Detect which cell encompasses the target text, then output its (X, Y) center coordinate. 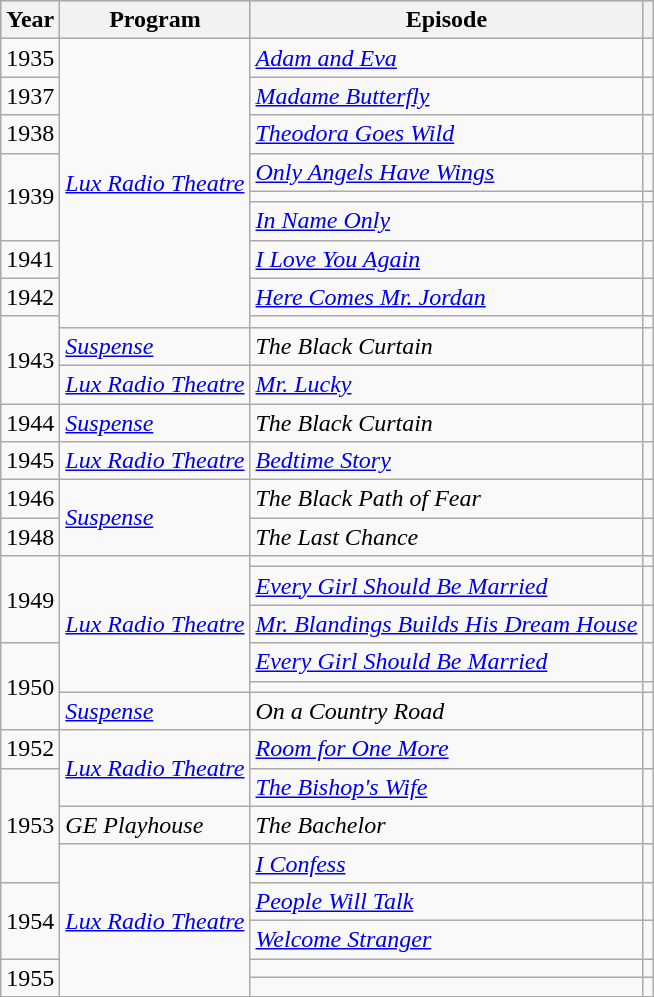
The Bachelor (446, 825)
Year (30, 20)
1950 (30, 686)
Theodora Goes Wild (446, 134)
1941 (30, 259)
1944 (30, 423)
1954 (30, 920)
I Confess (446, 863)
1945 (30, 461)
People Will Talk (446, 901)
1939 (30, 196)
Mr. Lucky (446, 384)
Program (155, 20)
1953 (30, 825)
The Bishop's Wife (446, 787)
Here Comes Mr. Jordan (446, 297)
In Name Only (446, 221)
1949 (30, 600)
1938 (30, 134)
GE Playhouse (155, 825)
The Black Path of Fear (446, 499)
Only Angels Have Wings (446, 172)
Adam and Eva (446, 58)
1955 (30, 977)
1942 (30, 297)
Welcome Stranger (446, 939)
1935 (30, 58)
I Love You Again (446, 259)
1937 (30, 96)
On a Country Road (446, 711)
Mr. Blandings Builds His Dream House (446, 624)
The Last Chance (446, 537)
Episode (446, 20)
Madame Butterfly (446, 96)
Room for One More (446, 749)
1943 (30, 360)
1948 (30, 537)
1946 (30, 499)
1952 (30, 749)
Bedtime Story (446, 461)
